Scan for the cell matching the given text and deliver its [x, y] coordinate at center. 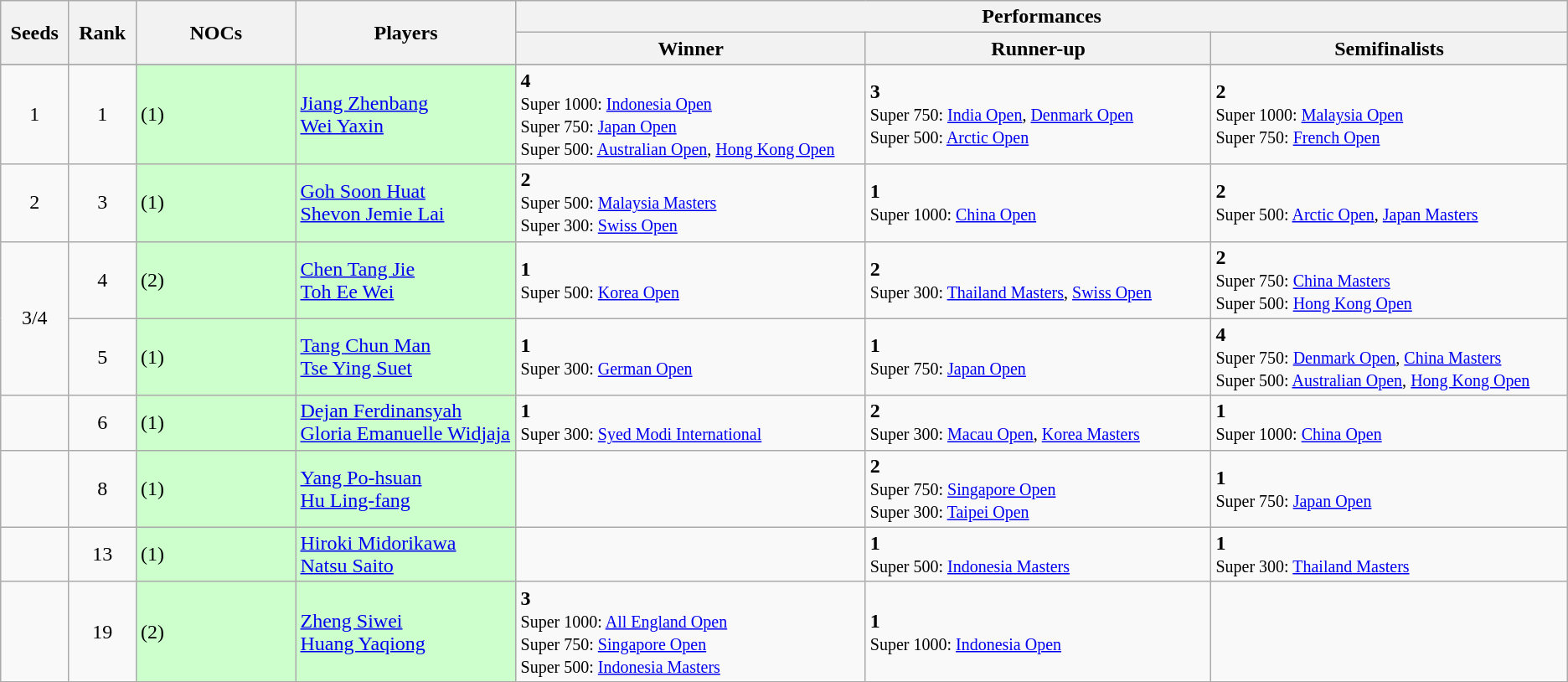
Yang Po-hsuanHu Ling-fang [405, 488]
4Super 1000: Indonesia OpenSuper 750: Japan OpenSuper 500: Australian Open, Hong Kong Open [690, 114]
Jiang ZhenbangWei Yaxin [405, 114]
Dejan FerdinansyahGloria Emanuelle Widjaja [405, 422]
2Super 300: Macau Open, Korea Masters [1039, 422]
1Super 300: Syed Modi International [690, 422]
19 [102, 632]
Seeds [35, 33]
3 [102, 203]
NOCs [216, 33]
2Super 500: Arctic Open, Japan Masters [1389, 203]
Players [405, 33]
8 [102, 488]
1Super 500: Korea Open [690, 280]
5 [102, 357]
2Super 300: Thailand Masters, Swiss Open [1039, 280]
Tang Chun ManTse Ying Suet [405, 357]
Runner-up [1039, 49]
2Super 500: Malaysia MastersSuper 300: Swiss Open [690, 203]
3/4 [35, 318]
Semifinalists [1389, 49]
Hiroki MidorikawaNatsu Saito [405, 555]
Chen Tang JieToh Ee Wei [405, 280]
2 [35, 203]
Winner [690, 49]
Zheng SiweiHuang Yaqiong [405, 632]
4Super 750: Denmark Open, China MastersSuper 500: Australian Open, Hong Kong Open [1389, 357]
2Super 750: China MastersSuper 500: Hong Kong Open [1389, 280]
2Super 1000: Malaysia OpenSuper 750: French Open [1389, 114]
13 [102, 555]
2Super 750: Singapore OpenSuper 300: Taipei Open [1039, 488]
Rank [102, 33]
3Super 750: India Open, Denmark OpenSuper 500: Arctic Open [1039, 114]
Goh Soon HuatShevon Jemie Lai [405, 203]
6 [102, 422]
1Super 500: Indonesia Masters [1039, 555]
1Super 300: Thailand Masters [1389, 555]
1Super 1000: Indonesia Open [1039, 632]
3Super 1000: All England OpenSuper 750: Singapore OpenSuper 500: Indonesia Masters [690, 632]
Performances [1042, 17]
1Super 300: German Open [690, 357]
4 [102, 280]
